Find where the given text appears and provide that cell's center as (x, y) coordinate. 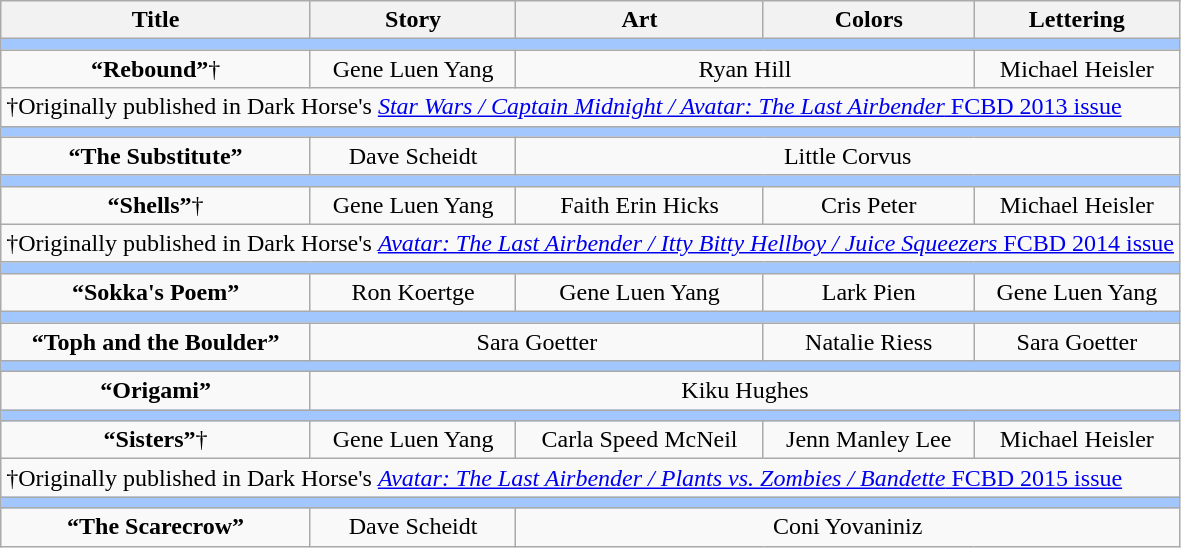
Coni Yovaniniz (848, 527)
Faith Erin Hicks (640, 205)
Lettering (1076, 20)
“Sisters”† (156, 440)
Art (640, 20)
†Originally published in Dark Horse's Star Wars / Captain Midnight / Avatar: The Last Airbender FCBD 2013 issue (590, 107)
“The Scarecrow” (156, 527)
“Rebound”† (156, 69)
Story (412, 20)
Ron Koertge (412, 292)
“Sokka's Poem” (156, 292)
Jenn Manley Lee (868, 440)
Ryan Hill (745, 69)
Natalie Riess (868, 341)
“The Substitute” (156, 156)
†Originally published in Dark Horse's Avatar: The Last Airbender / Plants vs. Zombies / Bandette FCBD 2015 issue (590, 478)
Little Corvus (848, 156)
“Toph and the Boulder” (156, 341)
Carla Speed McNeil (640, 440)
Title (156, 20)
†Originally published in Dark Horse's Avatar: The Last Airbender / Itty Bitty Hellboy / Juice Squeezers FCBD 2014 issue (590, 243)
“Origami” (156, 391)
Colors (868, 20)
Lark Pien (868, 292)
“Shells”† (156, 205)
Cris Peter (868, 205)
Kiku Hughes (744, 391)
